Find where the given text appears and provide that cell's center as (x, y) coordinate. 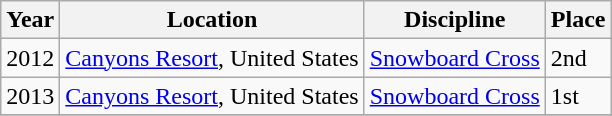
Place (578, 20)
2nd (578, 58)
Location (212, 20)
Discipline (454, 20)
1st (578, 96)
2013 (30, 96)
Year (30, 20)
2012 (30, 58)
